For the text-containing cell, return its midpoint in (x, y) coordinate format. 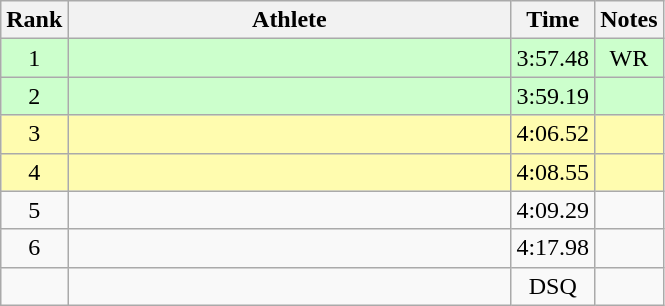
3:57.48 (553, 58)
3 (34, 134)
WR (629, 58)
DSQ (553, 286)
4 (34, 172)
4:17.98 (553, 248)
Time (553, 20)
3:59.19 (553, 96)
6 (34, 248)
Notes (629, 20)
4:06.52 (553, 134)
Athlete (290, 20)
1 (34, 58)
4:08.55 (553, 172)
2 (34, 96)
5 (34, 210)
4:09.29 (553, 210)
Rank (34, 20)
